Detect which cell encompasses the target text, then output its (x, y) center coordinate. 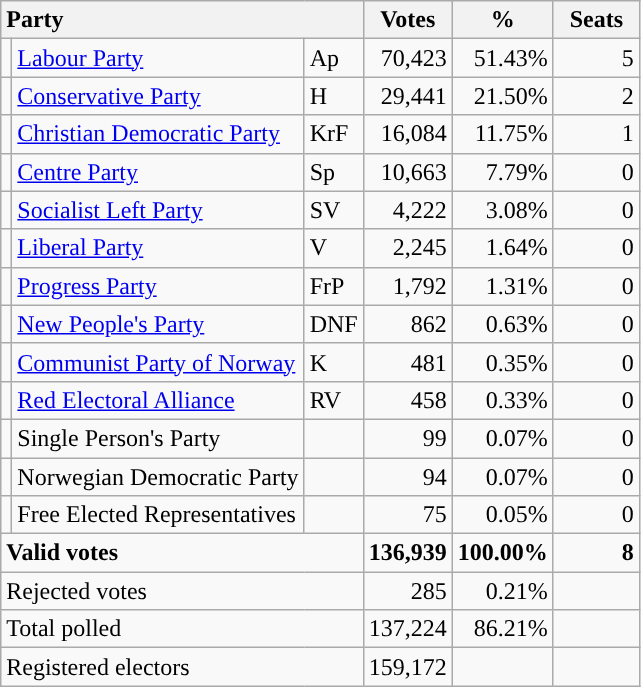
11.75% (502, 134)
136,939 (408, 553)
Seats (596, 20)
Sp (334, 172)
2 (596, 96)
Valid votes (182, 553)
Rejected votes (182, 591)
94 (408, 477)
1 (596, 134)
Communist Party of Norway (158, 362)
Centre Party (158, 172)
75 (408, 515)
Progress Party (158, 286)
285 (408, 591)
DNF (334, 324)
Christian Democratic Party (158, 134)
0.21% (502, 591)
New People's Party (158, 324)
137,224 (408, 629)
Liberal Party (158, 248)
5 (596, 58)
Ap (334, 58)
K (334, 362)
29,441 (408, 96)
8 (596, 553)
Norwegian Democratic Party (158, 477)
16,084 (408, 134)
1.64% (502, 248)
Votes (408, 20)
Free Elected Representatives (158, 515)
Party (182, 20)
3.08% (502, 210)
1,792 (408, 286)
KrF (334, 134)
FrP (334, 286)
1.31% (502, 286)
Labour Party (158, 58)
458 (408, 400)
Single Person's Party (158, 438)
RV (334, 400)
21.50% (502, 96)
V (334, 248)
7.79% (502, 172)
% (502, 20)
4,222 (408, 210)
862 (408, 324)
0.33% (502, 400)
SV (334, 210)
2,245 (408, 248)
70,423 (408, 58)
10,663 (408, 172)
Total polled (182, 629)
51.43% (502, 58)
0.63% (502, 324)
0.35% (502, 362)
Socialist Left Party (158, 210)
481 (408, 362)
0.05% (502, 515)
H (334, 96)
159,172 (408, 667)
Registered electors (182, 667)
Conservative Party (158, 96)
99 (408, 438)
100.00% (502, 553)
86.21% (502, 629)
Red Electoral Alliance (158, 400)
